Capture the cell that displays the provided text and extract its (x, y) central coordinate. 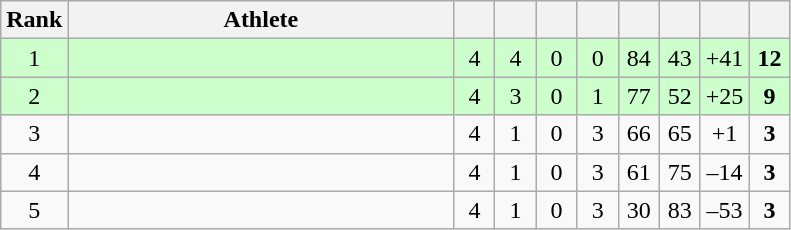
–53 (724, 210)
83 (680, 210)
66 (638, 134)
65 (680, 134)
30 (638, 210)
77 (638, 96)
84 (638, 58)
Rank (34, 20)
9 (770, 96)
–14 (724, 172)
+41 (724, 58)
52 (680, 96)
61 (638, 172)
+1 (724, 134)
Athlete (261, 20)
5 (34, 210)
12 (770, 58)
2 (34, 96)
75 (680, 172)
43 (680, 58)
+25 (724, 96)
